Determine the [x, y] coordinate at the center of the cell enclosing the given text.  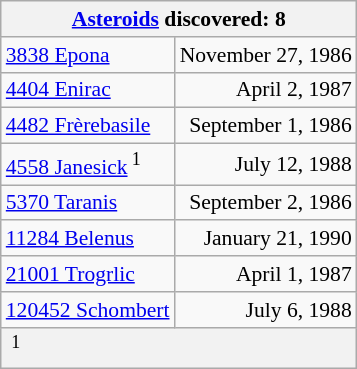
21001 Trogrlic [88, 274]
4558 Janesick 1 [88, 164]
Asteroids discovered: 8 [179, 19]
3838 Epona [88, 55]
July 12, 1988 [266, 164]
11284 Belenus [88, 239]
April 1, 1987 [266, 274]
4404 Enirac [88, 90]
5370 Taranis [88, 203]
September 1, 1986 [266, 126]
January 21, 1990 [266, 239]
November 27, 1986 [266, 55]
1 [179, 348]
April 2, 1987 [266, 90]
September 2, 1986 [266, 203]
July 6, 1988 [266, 310]
120452 Schombert [88, 310]
4482 Frèrebasile [88, 126]
